Find where the given text appears and provide that cell's center as (x, y) coordinate. 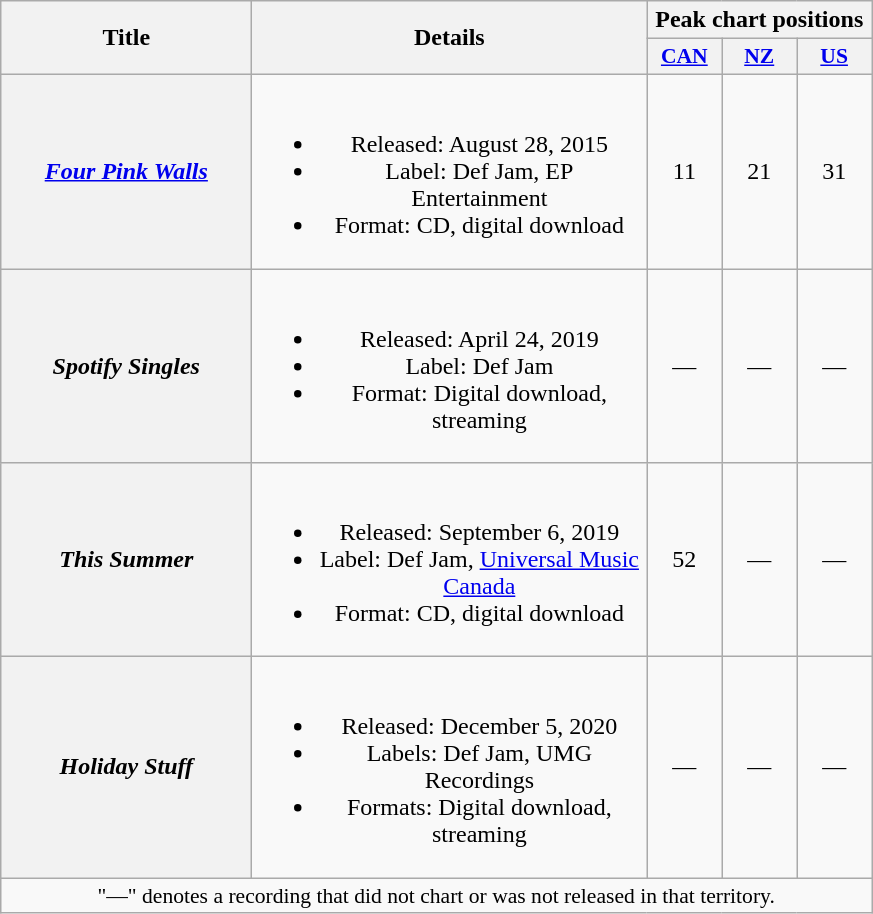
US (834, 57)
31 (834, 171)
Released: December 5, 2020Labels: Def Jam, UMG RecordingsFormats: Digital download, streaming (450, 768)
CAN (684, 57)
Released: April 24, 2019Label: Def JamFormat: Digital download, streaming (450, 365)
Released: August 28, 2015Label: Def Jam, EP EntertainmentFormat: CD, digital download (450, 171)
Released: September 6, 2019Label: Def Jam, Universal Music CanadaFormat: CD, digital download (450, 560)
Details (450, 38)
Holiday Stuff (126, 768)
52 (684, 560)
"—" denotes a recording that did not chart or was not released in that territory. (436, 896)
Spotify Singles (126, 365)
21 (760, 171)
NZ (760, 57)
Peak chart positions (760, 20)
Title (126, 38)
11 (684, 171)
This Summer (126, 560)
Four Pink Walls (126, 171)
